Determine the (x, y) coordinate at the center of the cell enclosing the given text.  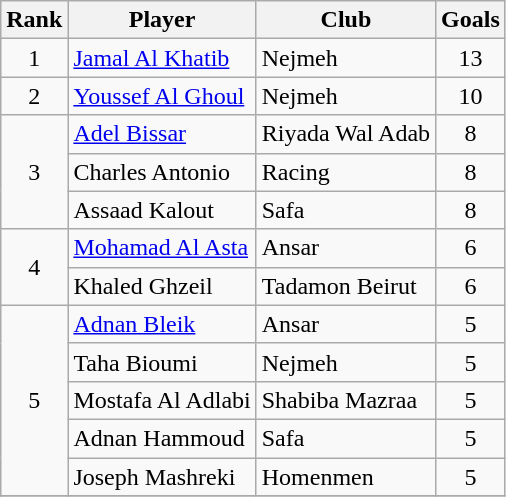
Charles Antonio (162, 172)
4 (34, 267)
Racing (346, 172)
Assaad Kalout (162, 210)
2 (34, 96)
Adel Bissar (162, 134)
Club (346, 20)
Rank (34, 20)
Player (162, 20)
13 (471, 58)
10 (471, 96)
Goals (471, 20)
1 (34, 58)
Joseph Mashreki (162, 477)
Mostafa Al Adlabi (162, 400)
Tadamon Beirut (346, 286)
Shabiba Mazraa (346, 400)
Taha Bioumi (162, 362)
Mohamad Al Asta (162, 248)
Adnan Hammoud (162, 438)
Jamal Al Khatib (162, 58)
Riyada Wal Adab (346, 134)
Youssef Al Ghoul (162, 96)
Adnan Bleik (162, 324)
Homenmen (346, 477)
3 (34, 172)
Khaled Ghzeil (162, 286)
